Find where the given text appears and provide that cell's center as [x, y] coordinate. 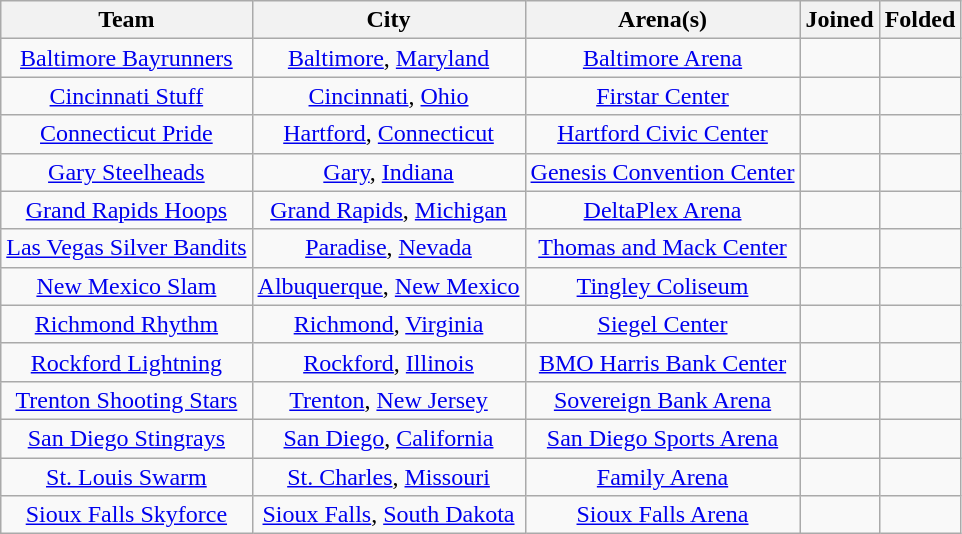
Thomas and Mack Center [662, 248]
City [388, 20]
Grand Rapids Hoops [126, 210]
Gary Steelheads [126, 172]
Rockford, Illinois [388, 362]
Paradise, Nevada [388, 248]
Family Arena [662, 477]
Trenton Shooting Stars [126, 400]
Hartford Civic Center [662, 134]
St. Charles, Missouri [388, 477]
Sioux Falls, South Dakota [388, 515]
Cincinnati, Ohio [388, 96]
Baltimore, Maryland [388, 58]
Arena(s) [662, 20]
Siegel Center [662, 324]
New Mexico Slam [126, 286]
Cincinnati Stuff [126, 96]
Sioux Falls Skyforce [126, 515]
Joined [840, 20]
Sioux Falls Arena [662, 515]
San Diego Stingrays [126, 438]
Baltimore Bayrunners [126, 58]
Richmond, Virginia [388, 324]
Sovereign Bank Arena [662, 400]
DeltaPlex Arena [662, 210]
Firstar Center [662, 96]
Las Vegas Silver Bandits [126, 248]
Baltimore Arena [662, 58]
Hartford, Connecticut [388, 134]
Gary, Indiana [388, 172]
Tingley Coliseum [662, 286]
Team [126, 20]
St. Louis Swarm [126, 477]
Trenton, New Jersey [388, 400]
Connecticut Pride [126, 134]
Genesis Convention Center [662, 172]
San Diego Sports Arena [662, 438]
BMO Harris Bank Center [662, 362]
Grand Rapids, Michigan [388, 210]
San Diego, California [388, 438]
Richmond Rhythm [126, 324]
Rockford Lightning [126, 362]
Folded [920, 20]
Albuquerque, New Mexico [388, 286]
